Pinpoint the cell where the given text exists, returning its [X, Y] midpoint coordinate. 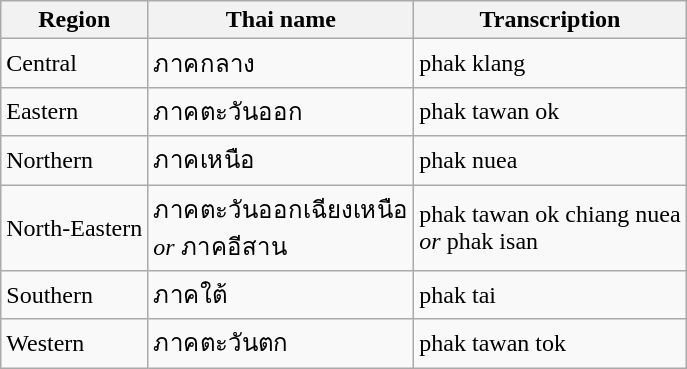
ภาคตะวันออกเฉียงเหนือ or ภาคอีสาน [281, 227]
Southern [74, 296]
phak nuea [550, 160]
ภาคกลาง [281, 64]
Eastern [74, 112]
phak klang [550, 64]
Northern [74, 160]
phak tawan ok chiang nuea or phak isan [550, 227]
ภาคเหนือ [281, 160]
Western [74, 344]
Region [74, 20]
phak tai [550, 296]
ภาคตะวันตก [281, 344]
ภาคตะวันออก [281, 112]
ภาคใต้ [281, 296]
Thai name [281, 20]
phak tawan tok [550, 344]
Central [74, 64]
North-Eastern [74, 227]
phak tawan ok [550, 112]
Transcription [550, 20]
